Capture the cell that displays the provided text and extract its (X, Y) central coordinate. 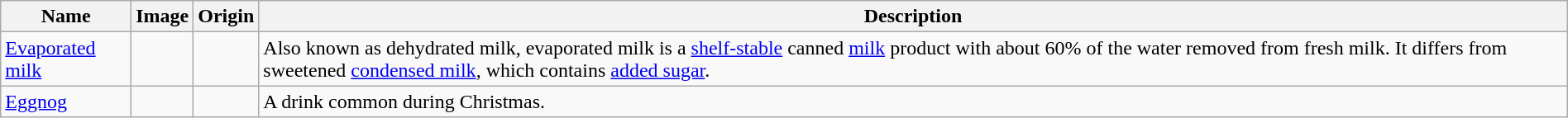
Image (162, 17)
Description (913, 17)
Origin (227, 17)
Evaporated milk (66, 59)
Name (66, 17)
Eggnog (66, 101)
A drink common during Christmas. (913, 101)
